Search for the cell housing the specified text and yield its (X, Y) center coordinate. 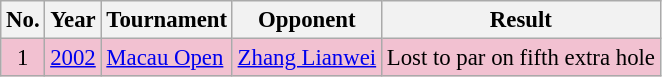
No. (23, 20)
2002 (73, 58)
Opponent (306, 20)
Year (73, 20)
1 (23, 58)
Result (520, 20)
Lost to par on fifth extra hole (520, 58)
Macau Open (166, 58)
Tournament (166, 20)
Zhang Lianwei (306, 58)
